From the cell containing the given text, extract its center point as (X, Y) coordinate. 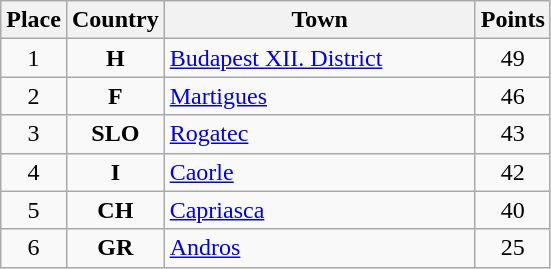
Town (320, 20)
GR (115, 248)
Country (115, 20)
5 (34, 210)
42 (512, 172)
Points (512, 20)
4 (34, 172)
25 (512, 248)
2 (34, 96)
Place (34, 20)
Capriasca (320, 210)
F (115, 96)
Andros (320, 248)
Martigues (320, 96)
43 (512, 134)
SLO (115, 134)
Rogatec (320, 134)
H (115, 58)
49 (512, 58)
I (115, 172)
3 (34, 134)
40 (512, 210)
46 (512, 96)
Budapest XII. District (320, 58)
CH (115, 210)
1 (34, 58)
Caorle (320, 172)
6 (34, 248)
